Locate the cell with the specified text and output its (x, y) center coordinate. 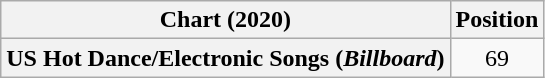
Position (497, 20)
69 (497, 58)
Chart (2020) (226, 20)
US Hot Dance/Electronic Songs (Billboard) (226, 58)
